Determine the [x, y] coordinate at the center of the cell enclosing the given text.  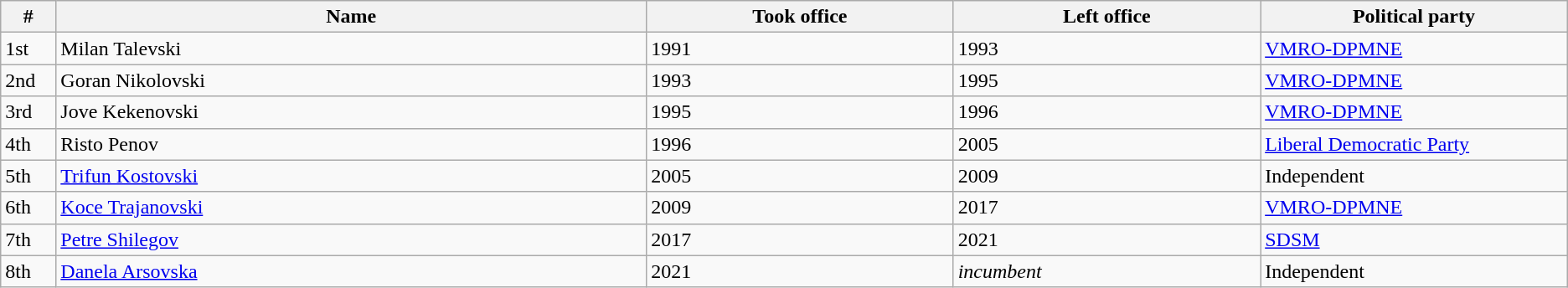
4th [28, 144]
5th [28, 176]
Name [352, 17]
SDSM [1414, 239]
1991 [801, 49]
Left office [1107, 17]
8th [28, 271]
Goran Nikolovski [352, 80]
Risto Penov [352, 144]
Milan Talevski [352, 49]
7th [28, 239]
Koce Trajanovski [352, 208]
Trifun Kostovski [352, 176]
Danela Arsovska [352, 271]
# [28, 17]
Petre Shilegov [352, 239]
6th [28, 208]
Political party [1414, 17]
Liberal Democratic Party [1414, 144]
3rd [28, 112]
Jove Kekenovski [352, 112]
1st [28, 49]
2nd [28, 80]
incumbent [1107, 271]
Took office [801, 17]
